From the cell containing the given text, extract its center point as (X, Y) coordinate. 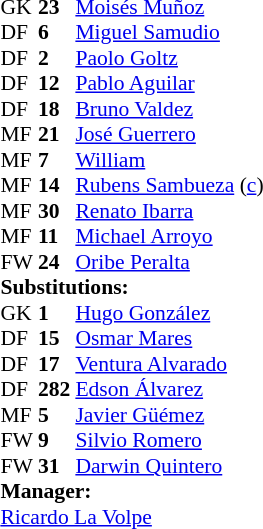
Manager: (132, 491)
5 (57, 415)
12 (57, 83)
14 (57, 185)
11 (57, 237)
1 (57, 313)
Renato Ibarra (169, 211)
Darwin Quintero (169, 466)
15 (57, 339)
Edson Álvarez (169, 389)
9 (57, 441)
Javier Güémez (169, 415)
Miguel Samudio (169, 33)
Silvio Romero (169, 441)
Hugo González (169, 313)
2 (57, 58)
GK (19, 313)
Rubens Sambueza (c) (169, 185)
Substitutions: (132, 287)
Bruno Valdez (169, 109)
7 (57, 160)
Osmar Mares (169, 339)
6 (57, 33)
18 (57, 109)
282 (57, 389)
Oribe Peralta (169, 262)
Paolo Goltz (169, 58)
30 (57, 211)
William (169, 160)
31 (57, 466)
24 (57, 262)
Ventura Alvarado (169, 364)
José Guerrero (169, 135)
Michael Arroyo (169, 237)
21 (57, 135)
17 (57, 364)
Pablo Aguilar (169, 83)
